Return [x, y] of the center of cell containing provided text 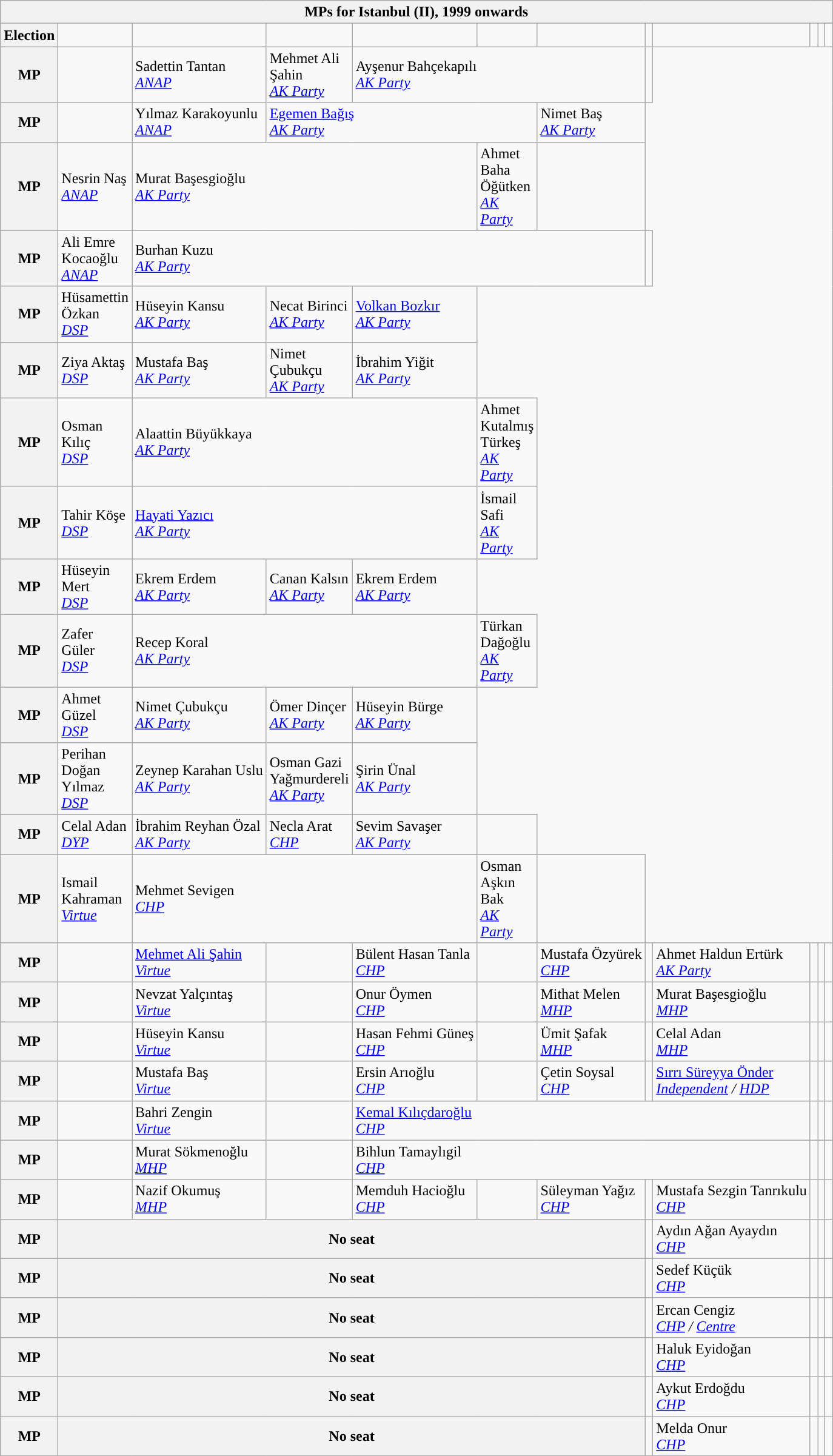
Celal AdanDYP [95, 834]
Hüseyin KansuVirtue [199, 1042]
Murat BaşesgioğluMHP [732, 1002]
Türkan DağoğluAK Party [507, 650]
İbrahim Reyhan ÖzalAK Party [199, 834]
Süleyman YağızCHP [591, 1199]
Perihan Doğan YılmazDSP [95, 779]
Mustafa BaşVirtue [199, 1081]
Ahmet Kutalmış TürkeşAK Party [507, 442]
Volkan BozkırAK Party [415, 314]
Mustafa BaşAK Party [199, 370]
Ömer DinçerAK Party [309, 714]
Kemal KılıçdaroğluCHP [581, 1121]
Ümit ŞafakMHP [591, 1042]
Osman Aşkın BakAK Party [507, 899]
Sedef KüçükCHP [732, 1278]
Mehmet Ali ŞahinAK Party [309, 75]
Canan KalsınAK Party [309, 586]
Necla AratCHP [309, 834]
Ahmet Haldun ErtürkAK Party [732, 963]
İbrahim YiğitAK Party [415, 370]
Yılmaz KarakoyunluANAP [199, 122]
Hüseyin KansuAK Party [199, 314]
Zeynep Karahan UsluAK Party [199, 779]
Memduh HacioğluCHP [415, 1199]
Osman Gazi YağmurdereliAK Party [309, 779]
Murat BaşesgioğluAK Party [304, 186]
Necat BirinciAK Party [309, 314]
Ayşenur BahçekapılıAK Party [498, 75]
Alaattin BüyükkayaAK Party [304, 442]
Bülent Hasan TanlaCHP [415, 963]
Nevzat YalçıntaşVirtue [199, 1002]
İsmail SafiAK Party [507, 523]
Osman KılıçDSP [95, 442]
Aykut ErdoğduCHP [732, 1396]
Hüsamettin ÖzkanDSP [95, 314]
Celal AdanMHP [732, 1042]
Sevim SavaşerAK Party [415, 834]
Election [29, 35]
Ahmet GüzelDSP [95, 714]
Mehmet SevigenCHP [304, 899]
Hasan Fehmi GüneşCHP [415, 1042]
Nesrin NaşANAP [95, 186]
Mustafa Sezgin TanrıkuluCHP [732, 1199]
Haluk EyidoğanCHP [732, 1357]
Zafer GülerDSP [95, 650]
Murat SökmenoğluMHP [199, 1159]
Hüseyin BürgeAK Party [415, 714]
Egemen BağışAK Party [401, 122]
Onur ÖymenCHP [415, 1002]
Ismail KahramanVirtue [95, 899]
Çetin SoysalCHP [591, 1081]
Aydın Ağan AyaydınCHP [732, 1238]
Mithat MelenMHP [591, 1002]
Tahir KöşeDSP [95, 523]
Melda OnurCHP [732, 1436]
Nimet BaşAK Party [591, 122]
Bihlun TamaylıgilCHP [581, 1159]
Ahmet Baha ÖğütkenAK Party [507, 186]
Mustafa ÖzyürekCHP [591, 963]
Nazif OkumuşMHP [199, 1199]
Ersin ArıoğluCHP [415, 1081]
Ziya AktaşDSP [95, 370]
Sırrı Süreyya ÖnderIndependent / HDP [732, 1081]
Ali Emre KocaoğluANAP [95, 258]
Burhan KuzuAK Party [389, 258]
Ercan CengizCHP / Centre [732, 1317]
Hayati YazıcıAK Party [304, 523]
Şirin ÜnalAK Party [415, 779]
MPs for Istanbul (II), 1999 onwards [416, 12]
Bahri ZenginVirtue [199, 1121]
Hüseyin MertDSP [95, 586]
Mehmet Ali ŞahinVirtue [199, 963]
Recep KoralAK Party [304, 650]
Sadettin TantanANAP [199, 75]
